Determine the [x, y] coordinate at the center of the cell enclosing the given text.  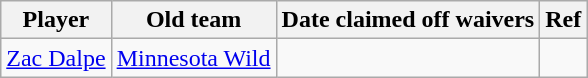
Minnesota Wild [194, 58]
Date claimed off waivers [408, 20]
Zac Dalpe [56, 58]
Old team [194, 20]
Player [56, 20]
Ref [564, 20]
